Find where the given text appears and provide that cell's center as [X, Y] coordinate. 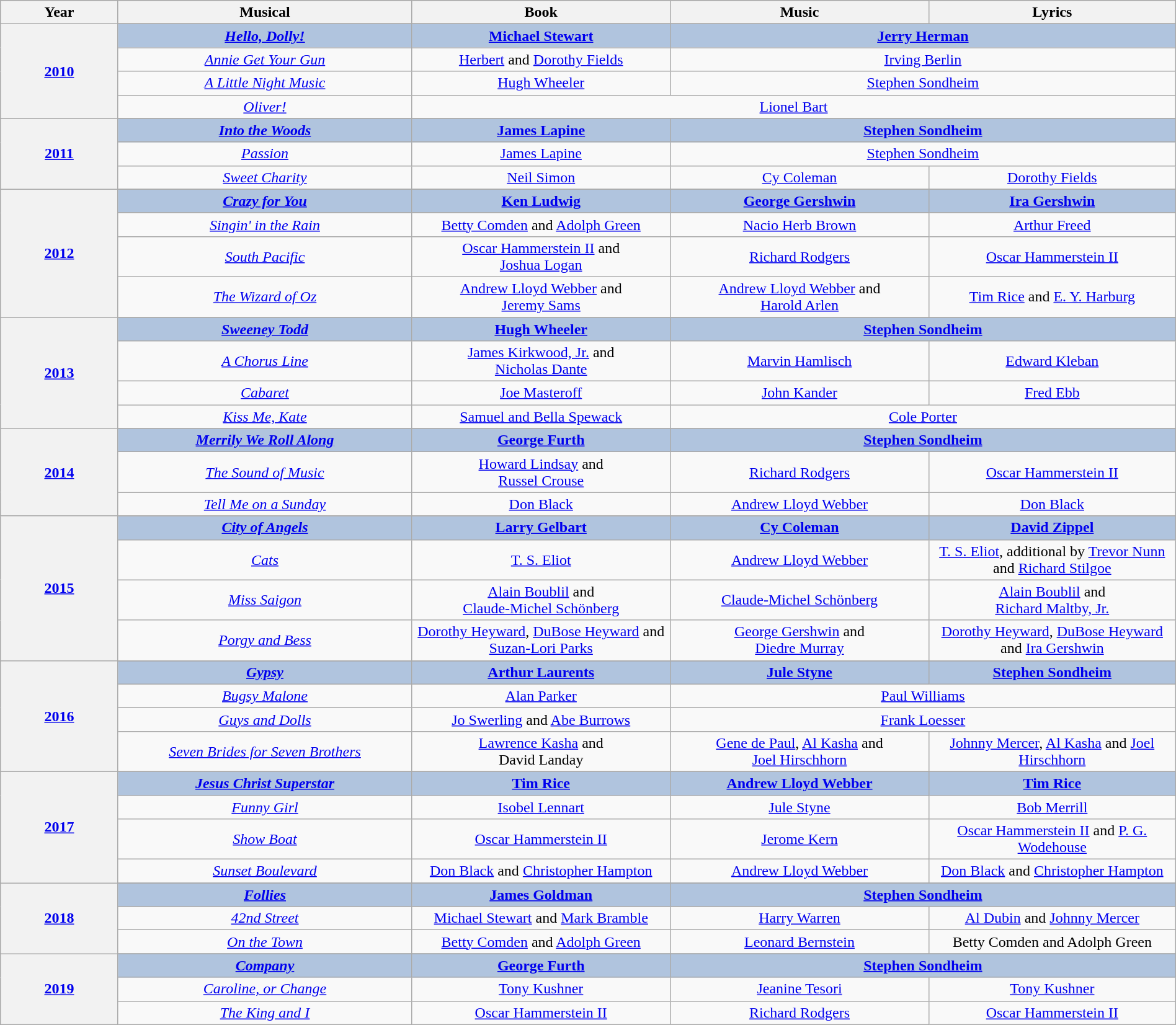
Gene de Paul, Al Kasha and Joel Hirschhorn [800, 752]
Claude-Michel Schönberg [800, 600]
Singin' in the Rain [265, 224]
Miss Saigon [265, 600]
Andrew Lloyd Webber and Jeremy Sams [541, 296]
Musical [265, 12]
Harry Warren [800, 918]
The King and I [265, 1013]
Cats [265, 559]
Caroline, or Change [265, 989]
Ken Ludwig [541, 201]
Paul Williams [923, 696]
2019 [60, 989]
Annie Get Your Gun [265, 60]
Jo Swerling and Abe Burrows [541, 719]
Company [265, 965]
2018 [60, 918]
Crazy for You [265, 201]
Hello, Dolly! [265, 36]
Irving Berlin [923, 60]
Frank Loesser [923, 719]
Neil Simon [541, 177]
Arthur Laurents [541, 672]
Tim Rice and E. Y. Harburg [1052, 296]
Fred Ebb [1052, 393]
A Little Night Music [265, 83]
Dorothy Fields [1052, 177]
Into the Woods [265, 130]
Cabaret [265, 393]
James Goldman [541, 895]
Edward Kleban [1052, 361]
The Sound of Music [265, 473]
Sweeney Todd [265, 329]
2014 [60, 473]
2016 [60, 716]
2017 [60, 827]
Jesus Christ Superstar [265, 783]
Al Dubin and Johnny Mercer [1052, 918]
Michael Stewart and Mark Bramble [541, 918]
Howard Lindsay and Russel Crouse [541, 473]
T. S. Eliot, additional by Trevor Nunn and Richard Stilgoe [1052, 559]
Samuel and Bella Spewack [541, 417]
Johnny Mercer, Al Kasha and Joel Hirschhorn [1052, 752]
Sweet Charity [265, 177]
A Chorus Line [265, 361]
Oscar Hammerstein II and P. G. Wodehouse [1052, 840]
Lyrics [1052, 12]
Nacio Herb Brown [800, 224]
David Zippel [1052, 528]
Jerry Herman [923, 36]
42nd Street [265, 918]
Herbert and Dorothy Fields [541, 60]
Alain Boublil and Richard Maltby, Jr. [1052, 600]
Oliver! [265, 107]
The Wizard of Oz [265, 296]
Isobel Lennart [541, 807]
Music [800, 12]
Guys and Dolls [265, 719]
Andrew Lloyd Webber and Harold Arlen [800, 296]
Funny Girl [265, 807]
2010 [60, 71]
Dorothy Heyward, DuBose Heyward and Suzan-Lori Parks [541, 640]
George Gershwin [800, 201]
Michael Stewart [541, 36]
James Kirkwood, Jr. and Nicholas Dante [541, 361]
Bob Merrill [1052, 807]
Book [541, 12]
Lionel Bart [794, 107]
Kiss Me, Kate [265, 417]
Porgy and Bess [265, 640]
2013 [60, 373]
Lawrence Kasha and David Landay [541, 752]
Gypsy [265, 672]
Merrily We Roll Along [265, 440]
On the Town [265, 942]
2011 [60, 154]
Leonard Bernstein [800, 942]
Alain Boublil and Claude-Michel Schönberg [541, 600]
Year [60, 12]
Show Boat [265, 840]
Follies [265, 895]
Passion [265, 154]
Arthur Freed [1052, 224]
Seven Brides for Seven Brothers [265, 752]
Larry Gelbart [541, 528]
Oscar Hammerstein II and Joshua Logan [541, 257]
City of Angels [265, 528]
Joe Masteroff [541, 393]
2015 [60, 588]
Tell Me on a Sunday [265, 504]
George Gershwin and Diedre Murray [800, 640]
Ira Gershwin [1052, 201]
Bugsy Malone [265, 696]
Sunset Boulevard [265, 871]
John Kander [800, 393]
Alan Parker [541, 696]
Marvin Hamlisch [800, 361]
2012 [60, 253]
T. S. Eliot [541, 559]
Jeanine Tesori [800, 989]
Cole Porter [923, 417]
Jerome Kern [800, 840]
South Pacific [265, 257]
Dorothy Heyward, DuBose Heyward and Ira Gershwin [1052, 640]
